Scan for the cell matching the given text and deliver its [x, y] coordinate at center. 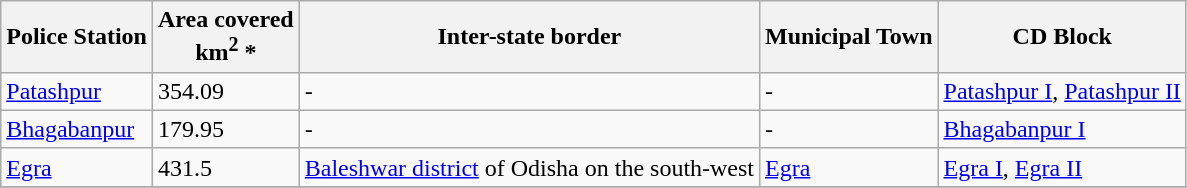
Patashpur [77, 91]
179.95 [226, 129]
Area coveredkm2 * [226, 37]
Egra I, Egra II [1062, 167]
354.09 [226, 91]
Municipal Town [849, 37]
Patashpur I, Patashpur II [1062, 91]
Police Station [77, 37]
Bhagabanpur I [1062, 129]
Inter-state border [529, 37]
431.5 [226, 167]
Baleshwar district of Odisha on the south-west [529, 167]
Bhagabanpur [77, 129]
CD Block [1062, 37]
